Output the [x, y] coordinate of the center of the cell containing the given text.  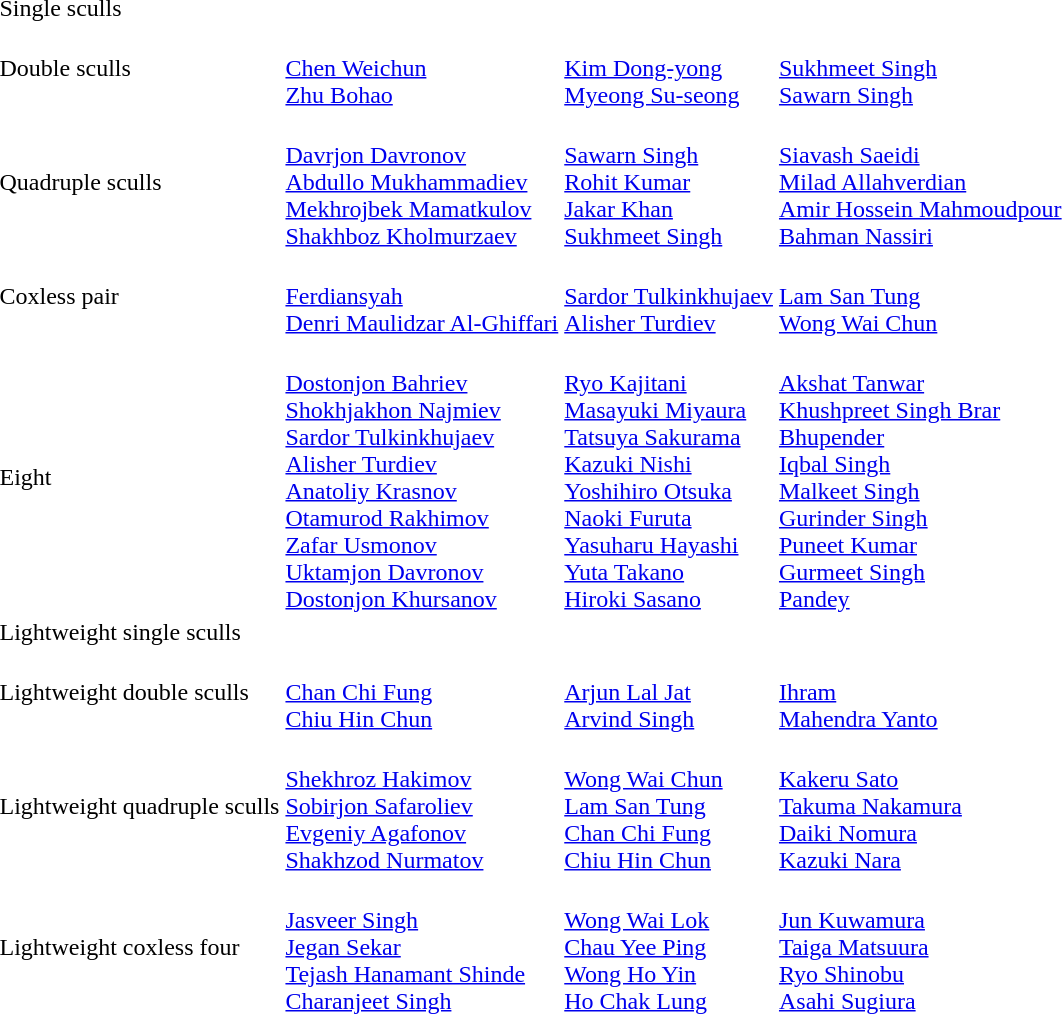
Davrjon DavronovAbdullo MukhammadievMekhrojbek MamatkulovShakhboz Kholmurzaev [422, 182]
Kim Dong-yongMyeong Su-seong [669, 68]
Sardor TulkinkhujaevAlisher Turdiev [669, 296]
Arjun Lal JatArvind Singh [669, 692]
Chen WeichunZhu Bohao [422, 68]
Ryo KajitaniMasayuki MiyauraTatsuya SakuramaKazuki NishiYoshihiro OtsukaNaoki FurutaYasuharu HayashiYuta TakanoHiroki Sasano [669, 478]
Sawarn SinghRohit KumarJakar KhanSukhmeet Singh [669, 182]
Chan Chi FungChiu Hin Chun [422, 692]
FerdiansyahDenri Maulidzar Al-Ghiffari [422, 296]
Shekhroz HakimovSobirjon SafarolievEvgeniy AgafonovShakhzod Nurmatov [422, 806]
Wong Wai ChunLam San TungChan Chi FungChiu Hin Chun [669, 806]
